Pinpoint the cell where the given text exists, returning its [x, y] midpoint coordinate. 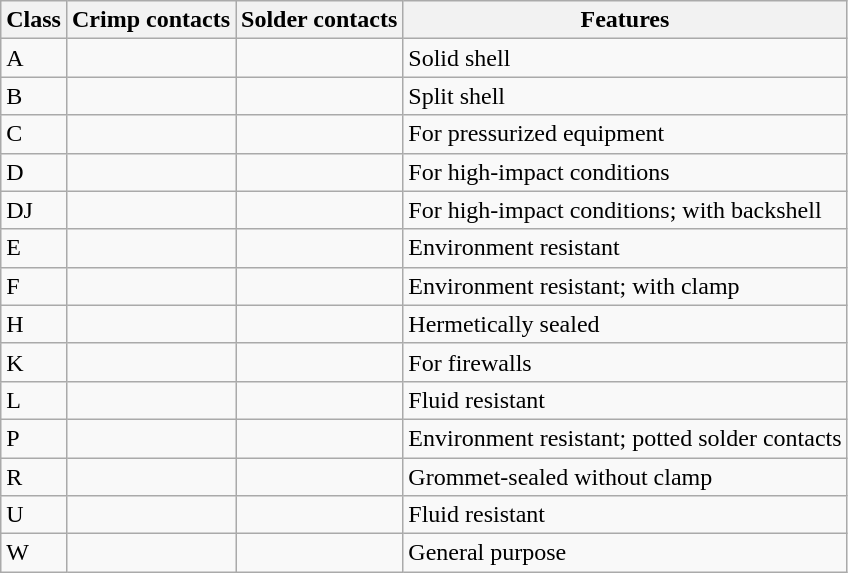
B [34, 96]
C [34, 134]
For pressurized equipment [625, 134]
For firewalls [625, 362]
Environment resistant; with clamp [625, 286]
Environment resistant; potted solder contacts [625, 438]
Crimp contacts [150, 20]
K [34, 362]
F [34, 286]
Solder contacts [320, 20]
General purpose [625, 553]
W [34, 553]
Solid shell [625, 58]
For high-impact conditions; with backshell [625, 210]
Grommet-sealed without clamp [625, 477]
Features [625, 20]
U [34, 515]
DJ [34, 210]
Environment resistant [625, 248]
Class [34, 20]
Split shell [625, 96]
L [34, 400]
E [34, 248]
Hermetically sealed [625, 324]
D [34, 172]
H [34, 324]
P [34, 438]
For high-impact conditions [625, 172]
R [34, 477]
A [34, 58]
